Extract the (X, Y) coordinate from the center of the cell holding the provided text.  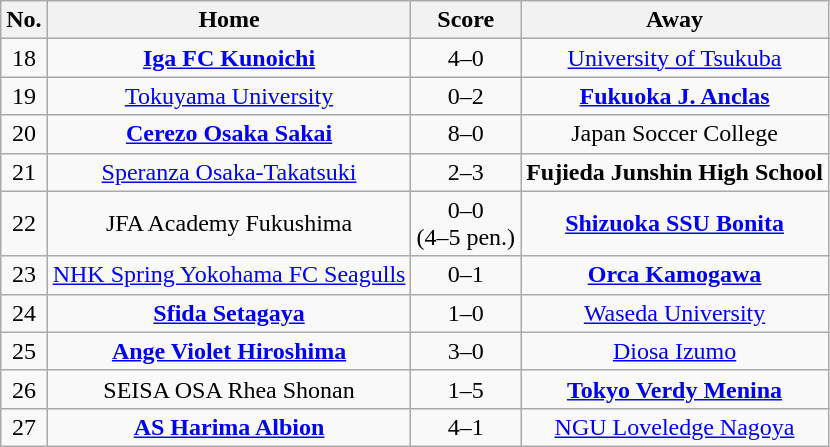
21 (24, 172)
JFA Academy Fukushima (229, 224)
3–0 (466, 351)
Shizuoka SSU Bonita (675, 224)
4–1 (466, 427)
AS Harima Albion (229, 427)
Ange Violet Hiroshima (229, 351)
University of Tsukuba (675, 58)
Cerezo Osaka Sakai (229, 134)
No. (24, 20)
Waseda University (675, 313)
20 (24, 134)
Home (229, 20)
24 (24, 313)
0–1 (466, 275)
1–0 (466, 313)
Fukuoka J. Anclas (675, 96)
1–5 (466, 389)
22 (24, 224)
2–3 (466, 172)
SEISA OSA Rhea Shonan (229, 389)
NHK Spring Yokohama FC Seagulls (229, 275)
Iga FC Kunoichi (229, 58)
18 (24, 58)
Tokuyama University (229, 96)
Tokyo Verdy Menina (675, 389)
Score (466, 20)
19 (24, 96)
25 (24, 351)
Speranza Osaka-Takatsuki (229, 172)
26 (24, 389)
0–0(4–5 pen.) (466, 224)
0–2 (466, 96)
Japan Soccer College (675, 134)
Diosa Izumo (675, 351)
27 (24, 427)
Fujieda Junshin High School (675, 172)
Sfida Setagaya (229, 313)
NGU Loveledge Nagoya (675, 427)
8–0 (466, 134)
Orca Kamogawa (675, 275)
23 (24, 275)
Away (675, 20)
4–0 (466, 58)
